Return the [X, Y] coordinate for the center point of the cell that contains the specified text.  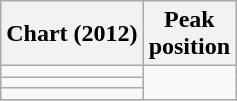
Chart (2012) [72, 34]
Peakposition [189, 34]
